Locate the cell with the specified text and output its (X, Y) center coordinate. 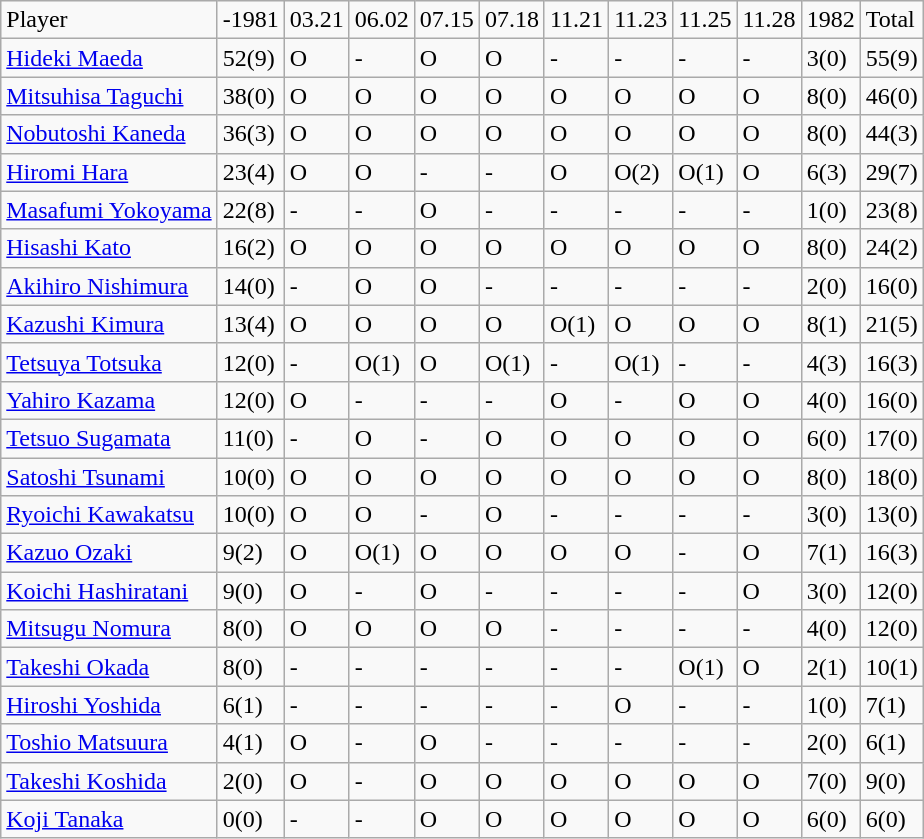
7(0) (830, 781)
11.25 (705, 20)
07.15 (446, 20)
4(3) (830, 362)
Hiromi Hara (109, 172)
52(9) (250, 58)
O(2) (641, 172)
Hiroshi Yoshida (109, 705)
07.18 (512, 20)
Player (109, 20)
16(2) (250, 248)
14(0) (250, 286)
11.28 (769, 20)
11.23 (641, 20)
Takeshi Okada (109, 667)
8(1) (830, 324)
0(0) (250, 819)
22(8) (250, 210)
03.21 (316, 20)
55(9) (892, 58)
4(1) (250, 743)
9(2) (250, 553)
44(3) (892, 134)
06.02 (382, 20)
Satoshi Tsunami (109, 477)
Mitsugu Nomura (109, 629)
11(0) (250, 438)
Koichi Hashiratani (109, 591)
23(8) (892, 210)
10(1) (892, 667)
6(3) (830, 172)
2(1) (830, 667)
21(5) (892, 324)
Mitsuhisa Taguchi (109, 96)
36(3) (250, 134)
Kazuo Ozaki (109, 553)
Tetsuya Totsuka (109, 362)
11.21 (576, 20)
Akihiro Nishimura (109, 286)
Koji Tanaka (109, 819)
Masafumi Yokoyama (109, 210)
17(0) (892, 438)
23(4) (250, 172)
38(0) (250, 96)
46(0) (892, 96)
13(0) (892, 515)
18(0) (892, 477)
Kazushi Kimura (109, 324)
Yahiro Kazama (109, 400)
Toshio Matsuura (109, 743)
Tetsuo Sugamata (109, 438)
24(2) (892, 248)
Takeshi Koshida (109, 781)
Nobutoshi Kaneda (109, 134)
Hideki Maeda (109, 58)
13(4) (250, 324)
Ryoichi Kawakatsu (109, 515)
29(7) (892, 172)
Hisashi Kato (109, 248)
-1981 (250, 20)
1982 (830, 20)
Total (892, 20)
